Output the (x, y) coordinate of the center of the cell containing the given text.  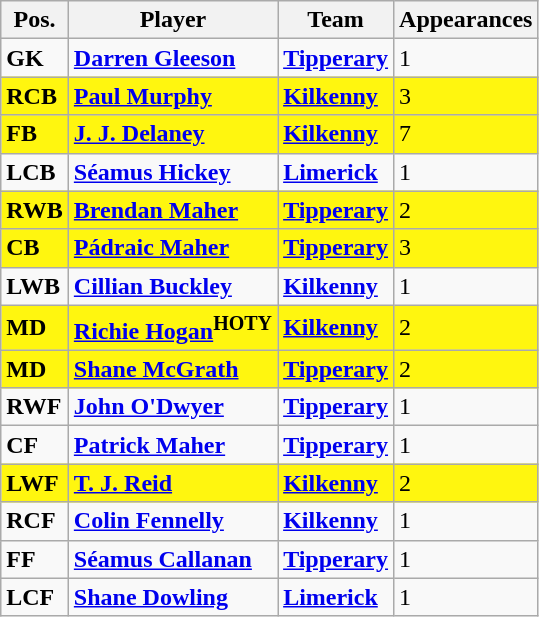
Patrick Maher (172, 445)
Pos. (35, 20)
Shane Dowling (172, 597)
Shane McGrath (172, 369)
Cillian Buckley (172, 286)
Paul Murphy (172, 96)
FF (35, 559)
RCB (35, 96)
T. J. Reid (172, 483)
LCB (35, 172)
FB (35, 134)
Séamus Hickey (172, 172)
John O'Dwyer (172, 407)
CB (35, 248)
7 (466, 134)
Darren Gleeson (172, 58)
J. J. Delaney (172, 134)
Colin Fennelly (172, 521)
GK (35, 58)
LWF (35, 483)
LWB (35, 286)
Pádraic Maher (172, 248)
Brendan Maher (172, 210)
RWF (35, 407)
Richie HoganHOTY (172, 328)
RWB (35, 210)
LCF (35, 597)
RCF (35, 521)
CF (35, 445)
Appearances (466, 20)
Player (172, 20)
Team (336, 20)
Séamus Callanan (172, 559)
